For the text-containing cell, return its midpoint in [x, y] coordinate format. 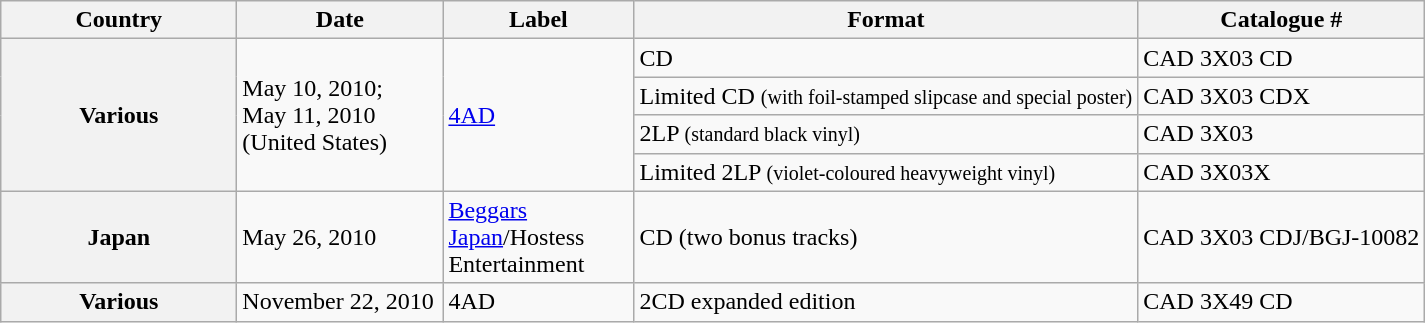
CD (two bonus tracks) [886, 237]
CAD 3X03X [1282, 172]
Limited 2LP (violet-coloured heavyweight vinyl) [886, 172]
CD [886, 58]
Catalogue # [1282, 20]
Format [886, 20]
CAD 3X49 CD [1282, 302]
Beggars Japan/Hostess Entertainment [538, 237]
November 22, 2010 [340, 302]
Country [119, 20]
May 26, 2010 [340, 237]
May 10, 2010;May 11, 2010 (United States) [340, 115]
2CD expanded edition [886, 302]
Date [340, 20]
CAD 3X03 CDX [1282, 96]
2LP (standard black vinyl) [886, 134]
CAD 3X03 CDJ/BGJ-10082 [1282, 237]
Japan [119, 237]
Limited CD (with foil-stamped slipcase and special poster) [886, 96]
Label [538, 20]
CAD 3X03 CD [1282, 58]
CAD 3X03 [1282, 134]
